Provide the [x, y] coordinate of the cell's center where the given text is located.  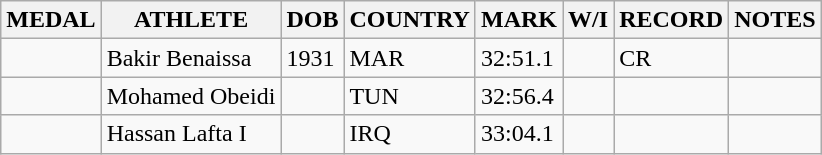
NOTES [775, 20]
TUN [410, 96]
MARK [518, 20]
Bakir Benaissa [191, 58]
1931 [312, 58]
COUNTRY [410, 20]
CR [672, 58]
Hassan Lafta I [191, 134]
MEDAL [51, 20]
33:04.1 [518, 134]
RECORD [672, 20]
IRQ [410, 134]
Mohamed Obeidi [191, 96]
32:56.4 [518, 96]
ATHLETE [191, 20]
32:51.1 [518, 58]
DOB [312, 20]
W/I [588, 20]
MAR [410, 58]
